Provide the (X, Y) coordinate of the cell's center where the given text is located.  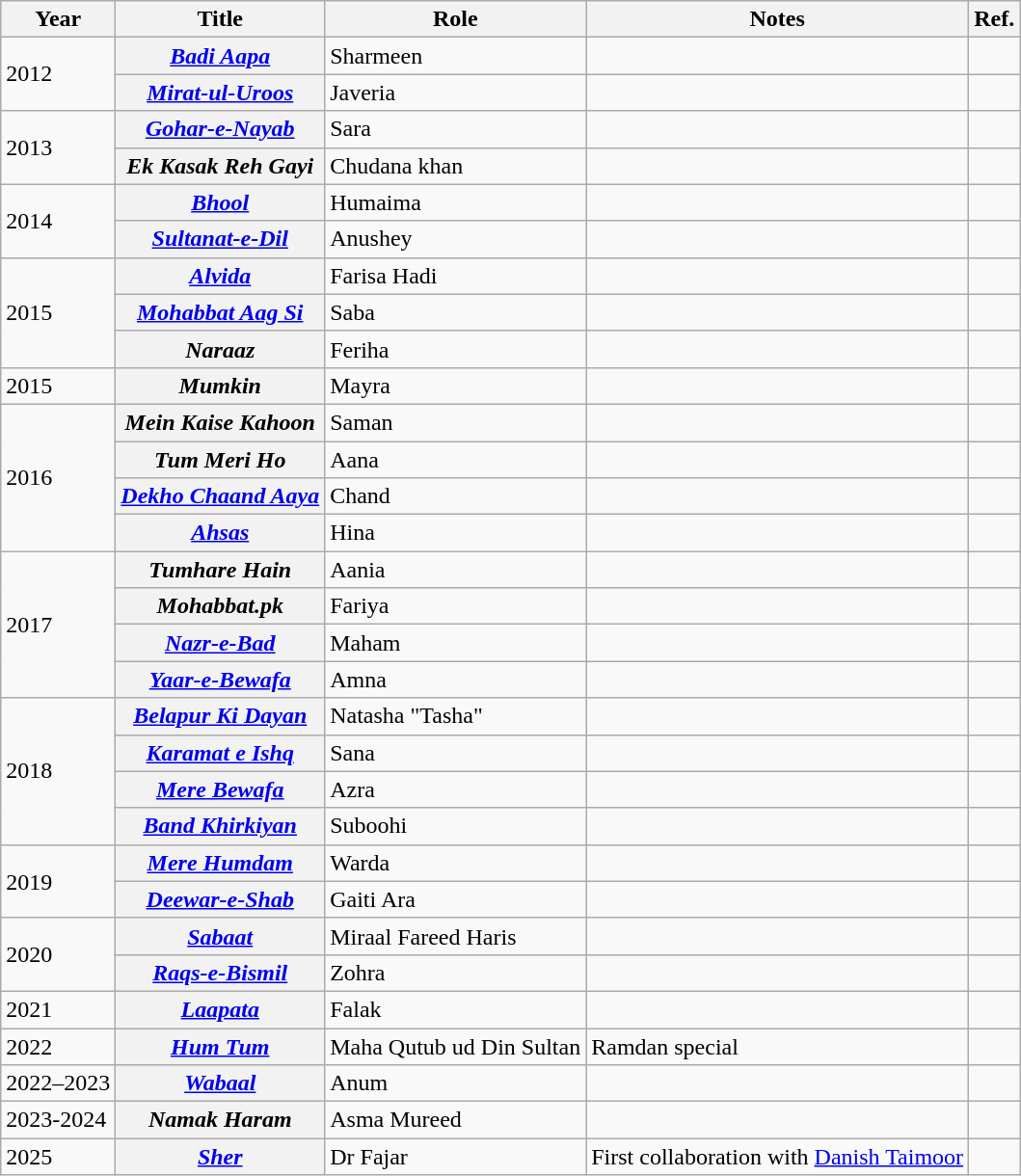
Maha Qutub ud Din Sultan (455, 1046)
Zohra (455, 973)
Falak (455, 1009)
Warda (455, 863)
Tum Meri Ho (220, 460)
Chand (455, 496)
Ek Kasak Reh Gayi (220, 166)
Hina (455, 533)
2013 (58, 147)
Mere Bewafa (220, 789)
Nazr-e-Bad (220, 643)
Band Khirkiyan (220, 826)
Belapur Ki Dayan (220, 716)
Amna (455, 680)
Aana (455, 460)
Sultanat-e-Dil (220, 239)
Chudana khan (455, 166)
Deewar-e-Shab (220, 899)
Gaiti Ara (455, 899)
Mohabbat.pk (220, 606)
Wabaal (220, 1083)
Notes (777, 19)
Gohar-e-Nayab (220, 129)
Raqs-e-Bismil (220, 973)
Karamat e Ishq (220, 753)
Natasha "Tasha" (455, 716)
Mumkin (220, 386)
Sara (455, 129)
Dekho Chaand Aaya (220, 496)
Sharmeen (455, 56)
2014 (58, 221)
Maham (455, 643)
Ahsas (220, 533)
Mein Kaise Kahoon (220, 422)
Javeria (455, 93)
Asma Mureed (455, 1120)
2021 (58, 1009)
Saba (455, 312)
Anushey (455, 239)
Sher (220, 1157)
Year (58, 19)
Laapata (220, 1009)
Fariya (455, 606)
Yaar-e-Bewafa (220, 680)
Ramdan special (777, 1046)
Azra (455, 789)
Farisa Hadi (455, 276)
Feriha (455, 349)
Dr Fajar (455, 1157)
Mohabbat Aag Si (220, 312)
Bhool (220, 202)
Title (220, 19)
Saman (455, 422)
Mayra (455, 386)
2016 (58, 477)
2022 (58, 1046)
2017 (58, 625)
Namak Haram (220, 1120)
Hum Tum (220, 1046)
Alvida (220, 276)
First collaboration with Danish Taimoor (777, 1157)
2018 (58, 771)
Miraal Fareed Haris (455, 936)
Anum (455, 1083)
Aania (455, 570)
Mirat-ul-Uroos (220, 93)
Tumhare Hain (220, 570)
Mere Humdam (220, 863)
2025 (58, 1157)
Sabaat (220, 936)
2019 (58, 881)
2023-2024 (58, 1120)
Sana (455, 753)
Naraaz (220, 349)
2022–2023 (58, 1083)
Role (455, 19)
Ref. (995, 19)
Suboohi (455, 826)
Humaima (455, 202)
2020 (58, 954)
2012 (58, 74)
Badi Aapa (220, 56)
